Extract the [X, Y] coordinate from the center of the cell holding the provided text.  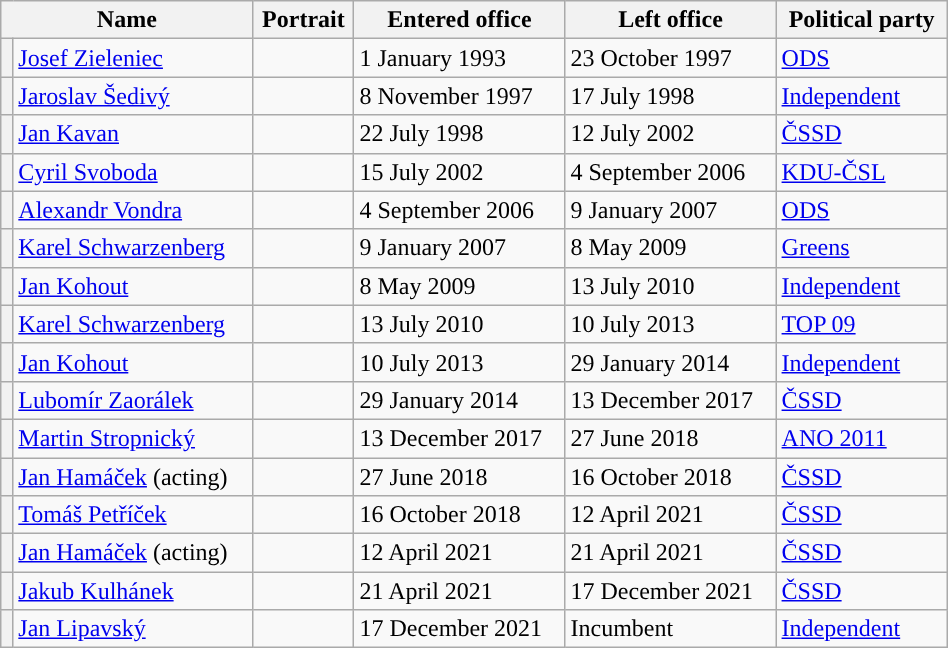
Cyril Svoboda [133, 172]
1 January 1993 [460, 58]
23 October 1997 [670, 58]
KDU-ČSL [862, 172]
Jan Lipavský [133, 629]
15 July 2002 [460, 172]
Greens [862, 248]
Political party [862, 20]
12 July 2002 [670, 134]
Lubomír Zaorálek [133, 400]
Portrait [304, 20]
17 July 1998 [670, 96]
8 November 1997 [460, 96]
Left office [670, 20]
ANO 2011 [862, 438]
Tomáš Petříček [133, 515]
22 July 1998 [460, 134]
Jan Kavan [133, 134]
TOP 09 [862, 324]
Alexandr Vondra [133, 210]
Incumbent [670, 629]
Name [127, 20]
Jakub Kulhánek [133, 591]
Jaroslav Šedivý [133, 96]
Entered office [460, 20]
Josef Zieleniec [133, 58]
Martin Stropnický [133, 438]
